Locate the cell with the specified text and output its (X, Y) center coordinate. 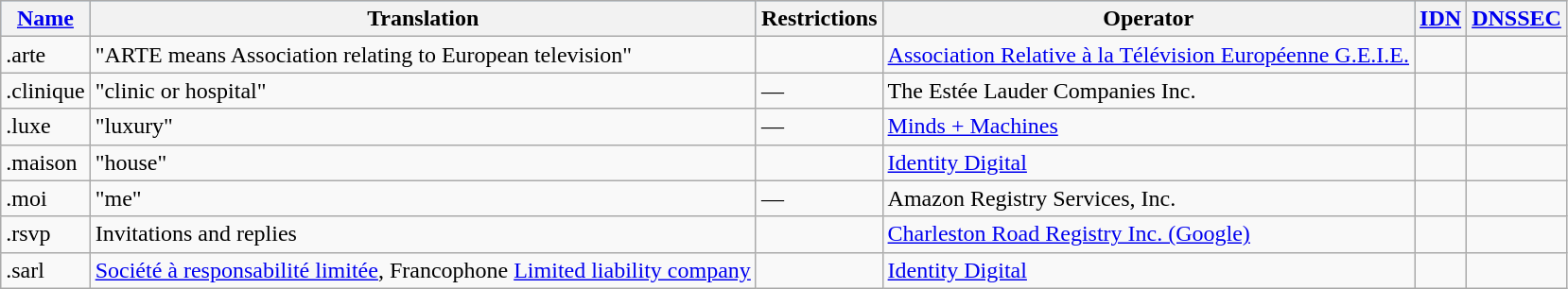
.maison (45, 162)
"me" (423, 198)
Minds + Machines (1148, 127)
Invitations and replies (423, 234)
"luxury" (423, 127)
Translation (423, 19)
Amazon Registry Services, Inc. (1148, 198)
"clinic or hospital" (423, 91)
.moi (45, 198)
Restrictions (819, 19)
.clinique (45, 91)
.arte (45, 55)
.rsvp (45, 234)
Société à responsabilité limitée, Francophone Limited liability company (423, 270)
.luxe (45, 127)
"ARTE means Association relating to European television" (423, 55)
Operator (1148, 19)
The Estée Lauder Companies Inc. (1148, 91)
IDN (1441, 19)
Association Relative à la Télévision Européenne G.E.I.E. (1148, 55)
Name (45, 19)
"house" (423, 162)
.sarl (45, 270)
Charleston Road Registry Inc. (Google) (1148, 234)
DNSSEC (1517, 19)
